Scan for the cell matching the given text and deliver its (X, Y) coordinate at center. 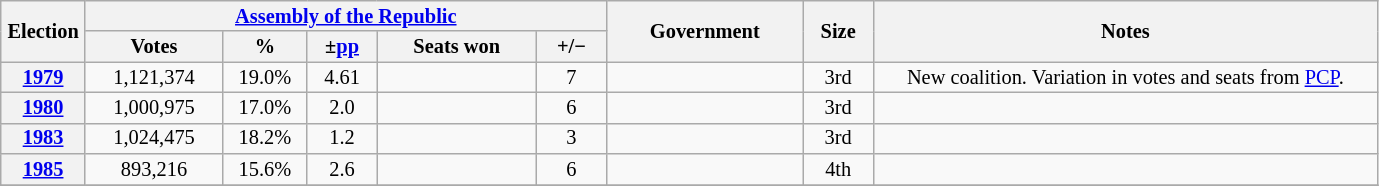
1.2 (342, 138)
% (266, 46)
1,121,374 (154, 78)
1983 (44, 138)
2.6 (342, 170)
18.2% (266, 138)
1985 (44, 170)
4th (838, 170)
1979 (44, 78)
17.0% (266, 108)
1980 (44, 108)
15.6% (266, 170)
New coalition. Variation in votes and seats from PCP. (1126, 78)
Notes (1126, 30)
1,000,975 (154, 108)
Seats won (457, 46)
19.0% (266, 78)
1,024,475 (154, 138)
Election (44, 30)
±pp (342, 46)
+/− (572, 46)
2.0 (342, 108)
893,216 (154, 170)
4.61 (342, 78)
7 (572, 78)
Size (838, 30)
Government (704, 30)
Assembly of the Republic (346, 16)
Votes (154, 46)
3 (572, 138)
